Locate the cell with the specified text and output its (X, Y) center coordinate. 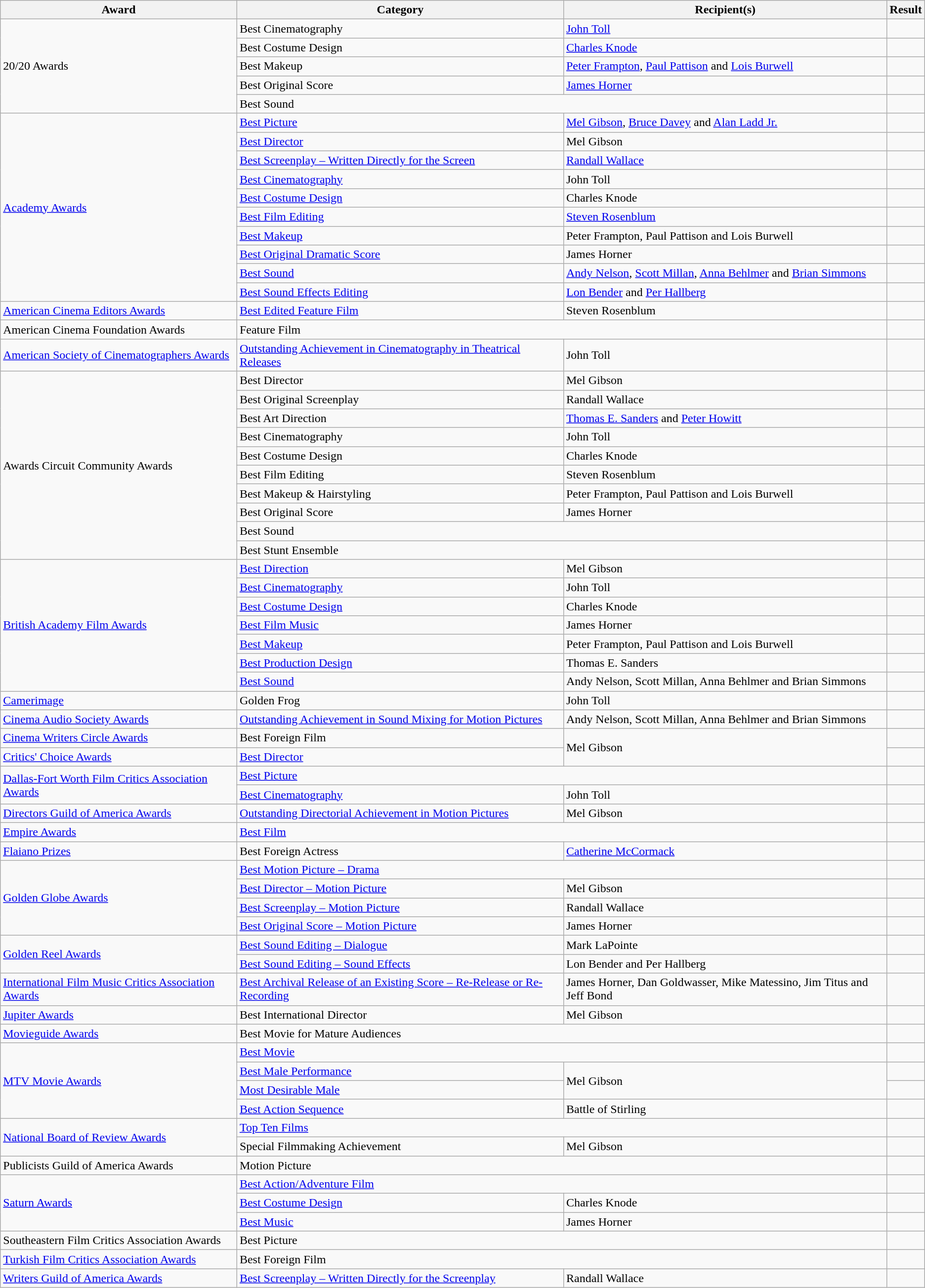
Recipient(s) (725, 10)
Mel Gibson, Bruce Davey and Alan Ladd Jr. (725, 123)
National Board of Review Awards (119, 1137)
Publicists Guild of America Awards (119, 1165)
American Society of Cinematographers Awards (119, 355)
Best Sound Effects Editing (400, 292)
Best Action Sequence (400, 1109)
Best Screenplay – Motion Picture (400, 907)
Golden Globe Awards (119, 898)
Best Movie (561, 1052)
Top Ten Films (561, 1127)
Camerimage (119, 700)
Best Screenplay – Written Directly for the Screenplay (400, 1278)
Jupiter Awards (119, 1015)
Result (906, 10)
Golden Frog (400, 700)
Best Direction (400, 569)
Best Male Performance (400, 1071)
Empire Awards (119, 832)
Best Screenplay – Written Directly for the Screen (400, 160)
Best Music (400, 1222)
James Horner, Dan Goldwasser, Mike Matessino, Jim Titus and Jeff Bond (725, 989)
Category (400, 10)
British Academy Film Awards (119, 625)
Outstanding Directorial Achievement in Motion Pictures (400, 813)
Turkish Film Critics Association Awards (119, 1259)
Best Foreign Actress (400, 851)
Best Edited Feature Film (400, 311)
American Cinema Editors Awards (119, 311)
Awards Circuit Community Awards (119, 466)
American Cinema Foundation Awards (119, 330)
Best Motion Picture – Drama (561, 870)
Cinema Audio Society Awards (119, 719)
Writers Guild of America Awards (119, 1278)
Best Makeup & Hairstyling (400, 493)
Movieguide Awards (119, 1033)
Flaiano Prizes (119, 851)
Best International Director (400, 1015)
Catherine McCormack (725, 851)
Award (119, 10)
Critics' Choice Awards (119, 757)
International Film Music Critics Association Awards (119, 989)
Best Art Direction (400, 418)
20/20 Awards (119, 66)
Feature Film (561, 330)
Academy Awards (119, 208)
Thomas E. Sanders and Peter Howitt (725, 418)
Mark LaPointe (725, 945)
Battle of Stirling (725, 1109)
Best Movie for Mature Audiences (561, 1033)
MTV Movie Awards (119, 1080)
Best Stunt Ensemble (561, 550)
Most Desirable Male (400, 1090)
Special Filmmaking Achievement (400, 1146)
Best Sound Editing – Sound Effects (400, 964)
Best Original Dramatic Score (400, 255)
Best Archival Release of an Existing Score – Re-Release or Re-Recording (400, 989)
Thomas E. Sanders (725, 663)
Best Action/Adventure Film (561, 1184)
Outstanding Achievement in Cinematography in Theatrical Releases (400, 355)
Motion Picture (561, 1165)
Best Original Score – Motion Picture (400, 926)
Directors Guild of America Awards (119, 813)
Dallas-Fort Worth Film Critics Association Awards (119, 785)
Best Film (561, 832)
Outstanding Achievement in Sound Mixing for Motion Pictures (400, 719)
Best Film Music (400, 625)
Golden Reel Awards (119, 954)
Cinema Writers Circle Awards (119, 738)
Best Sound Editing – Dialogue (400, 945)
Saturn Awards (119, 1203)
Best Production Design (400, 663)
Best Original Screenplay (400, 399)
Best Director – Motion Picture (400, 889)
Southeastern Film Critics Association Awards (119, 1241)
